Return the [x, y] coordinate for the center point of the cell that contains the specified text.  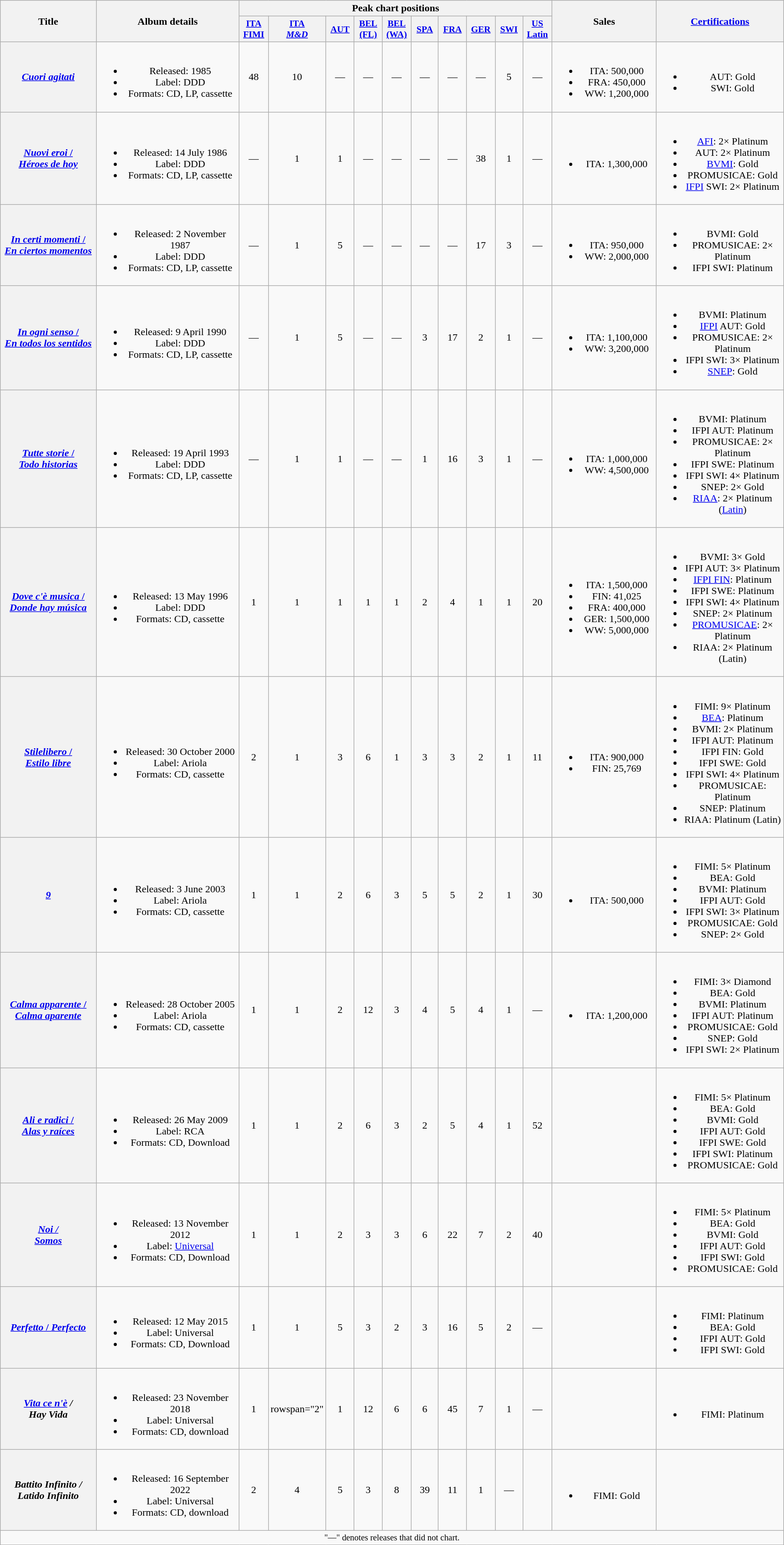
FIMI: 5× PlatinumBEA: GoldBVMI: GoldIFPI AUT: GoldIFPI SWE: GoldIFPI SWI: PlatinumPROMUSICAE: Gold [720, 1125]
ITA: 1,200,000 [604, 1010]
Peak chart positions [395, 8]
Ali e radici / Alas y raíces [49, 1125]
FIMI: PlatinumBEA: GoldIFPI AUT: GoldIFPI SWI: Gold [720, 1328]
AFI: 2× PlatinumAUT: 2× PlatinumBVMI: GoldPROMUSICAE: GoldIFPI SWI: 2× Platinum [720, 158]
rowspan="2" [297, 1409]
ITA: 900,000FIN: 25,769 [604, 757]
FIMI: Gold [604, 1490]
In certi momenti / En ciertos momentos [49, 245]
US Latin [537, 29]
GER [481, 29]
Released: 1985Label: DDDFormats: CD, LP, cassette [168, 77]
Released: 13 May 1996Label: DDDFormats: CD, cassette [168, 602]
FIMI: 3× DiamondBEA: GoldBVMI: PlatinumIFPI AUT: PlatinumPROMUSICAE: GoldSNEP: GoldIFPI SWI: 2× Platinum [720, 1010]
Released: 9 April 1990Label: DDDFormats: CD, LP, cassette [168, 338]
ITA: 1,500,000FIN: 41,025FRA: 400,000GER: 1,500,000WW: 5,000,000 [604, 602]
BVMI: PlatinumIFPI AUT: GoldPROMUSICAE: 2× PlatinumIFPI SWI: 3× PlatinumSNEP: Gold [720, 338]
AUT: GoldSWI: Gold [720, 77]
Released: 28 October 2005Label: AriolaFormats: CD, cassette [168, 1010]
Released: 13 November 2012Label: UniversalFormats: CD, Download [168, 1235]
ITA: 1,300,000 [604, 158]
8 [397, 1490]
Album details [168, 21]
ITA: 1,100,000WW: 3,200,000 [604, 338]
BVMI: PlatinumIFPI AUT: PlatinumPROMUSICAE: 2× PlatinumIFPI SWE: PlatinumIFPI SWI: 4× PlatinumSNEP: 2× GoldRIAA: 2× Platinum (Latin) [720, 458]
Battito Infinito / Latido Infinito [49, 1490]
ITA: 1,000,000WW: 4,500,000 [604, 458]
BVMI: GoldPROMUSICAE: 2× PlatinumIFPI SWI: Platinum [720, 245]
Released: 16 September 2022Label: UniversalFormats: CD, download [168, 1490]
Released: 26 May 2009Label: RCAFormats: CD, Download [168, 1125]
BEL(WA) [397, 29]
Calma apparente / Calma aparente [49, 1010]
ITA: 950,000WW: 2,000,000 [604, 245]
48 [254, 77]
Noi / Somos [49, 1235]
Released: 19 April 1993Label: DDDFormats: CD, LP, cassette [168, 458]
Tutte storie / Todo historias [49, 458]
52 [537, 1125]
Stilelibero / Estilo libre [49, 757]
ITAFIMI [254, 29]
AUT [340, 29]
Nuovi eroi / Héroes de hoy [49, 158]
Title [49, 21]
45 [452, 1409]
SPA [425, 29]
22 [452, 1235]
FIMI: 5× PlatinumBEA: GoldBVMI: GoldIFPI AUT: GoldIFPI SWI: GoldPROMUSICAE: Gold [720, 1235]
Sales [604, 21]
39 [425, 1490]
30 [537, 895]
"—" denotes releases that did not chart. [392, 1538]
Released: 30 October 2000Label: AriolaFormats: CD, cassette [168, 757]
FRA [452, 29]
Released: 14 July 1986Label: DDDFormats: CD, LP, cassette [168, 158]
9 [49, 895]
Released: 3 June 2003Label: AriolaFormats: CD, cassette [168, 895]
ITA: 500,000FRA: 450,000WW: 1,200,000 [604, 77]
Released: 2 November 1987Label: DDDFormats: CD, LP, cassette [168, 245]
FIMI: Platinum [720, 1409]
Cuori agitati [49, 77]
Certifications [720, 21]
FIMI: 5× PlatinumBEA: GoldBVMI: PlatinumIFPI AUT: GoldIFPI SWI: 3× PlatinumPROMUSICAE: GoldSNEP: 2× Gold [720, 895]
Released: 23 November 2018Label: UniversalFormats: CD, download [168, 1409]
Released: 12 May 2015Label: UniversalFormats: CD, Download [168, 1328]
Perfetto / Perfecto [49, 1328]
10 [297, 77]
ITA: 500,000 [604, 895]
SWI [509, 29]
Vita ce n'è / Hay Vida [49, 1409]
40 [537, 1235]
Dove c'è musica / Donde hay música [49, 602]
20 [537, 602]
ITAM&D [297, 29]
38 [481, 158]
In ogni senso / En todos los sentidos [49, 338]
BEL(FL) [369, 29]
